Provide the [X, Y] coordinate of the cell's center where the given text is located.  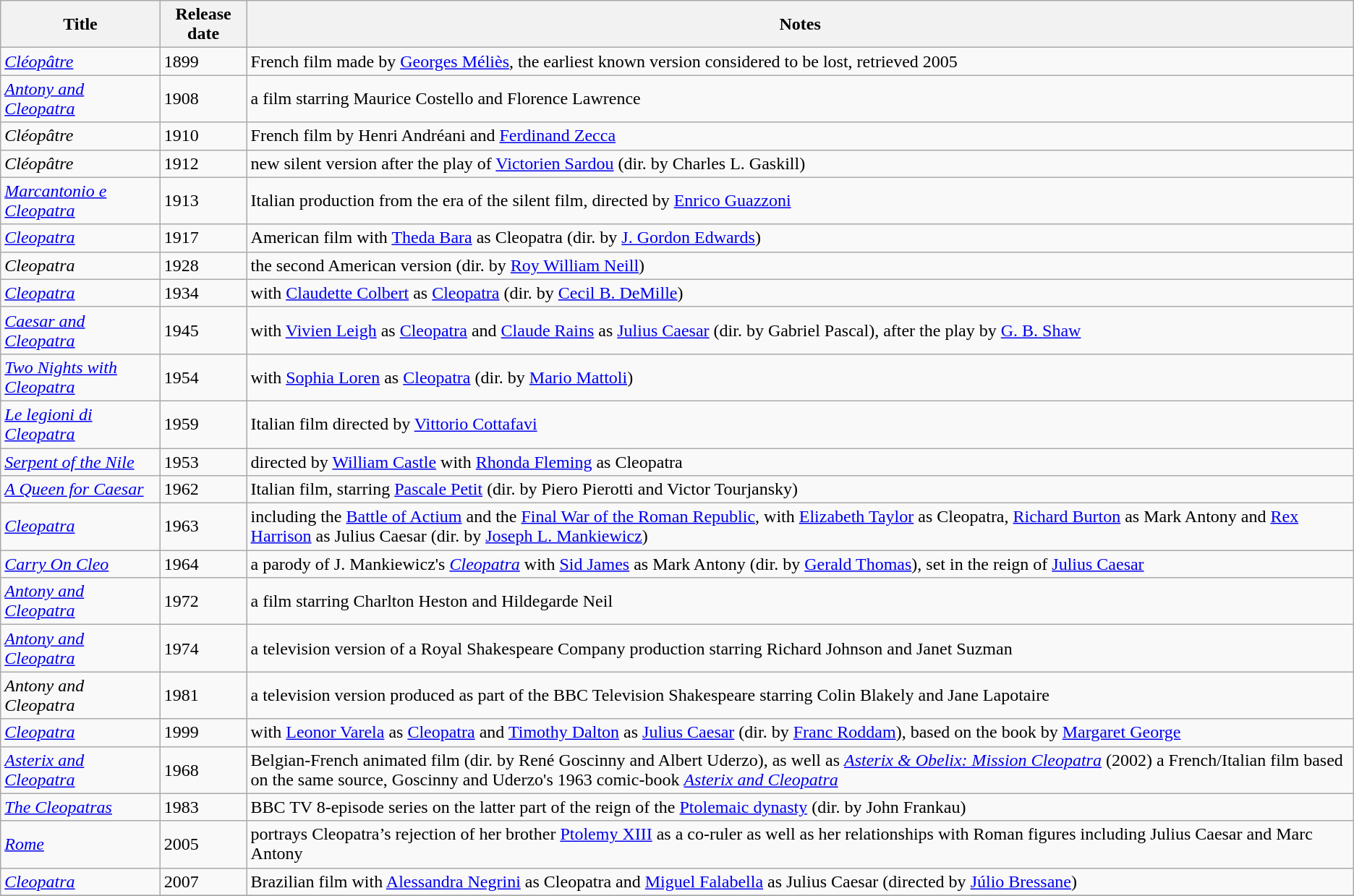
1974 [203, 648]
American film with Theda Bara as Cleopatra (dir. by J. Gordon Edwards) [800, 238]
Brazilian film with Alessandra Negrini as Cleopatra and Miguel Falabella as Julius Caesar (directed by Júlio Bressane) [800, 882]
with Claudette Colbert as Cleopatra (dir. by Cecil B. DeMille) [800, 293]
1953 [203, 462]
1964 [203, 564]
1945 [203, 330]
a film starring Maurice Costello and Florence Lawrence [800, 98]
1912 [203, 163]
Notes [800, 25]
Italian production from the era of the silent film, directed by Enrico Guazzoni [800, 201]
Carry On Cleo [80, 564]
Release date [203, 25]
2007 [203, 882]
Title [80, 25]
with Sophia Loren as Cleopatra (dir. by Mario Mattoli) [800, 377]
new silent version after the play of Victorien Sardou (dir. by Charles L. Gaskill) [800, 163]
directed by William Castle with Rhonda Fleming as Cleopatra [800, 462]
Rome [80, 845]
1908 [203, 98]
Marcantonio e Cleopatra [80, 201]
1954 [203, 377]
1983 [203, 807]
1899 [203, 61]
Serpent of the Nile [80, 462]
1962 [203, 490]
Asterix and Cleopatra [80, 769]
Italian film, starring Pascale Petit (dir. by Piero Pierotti and Victor Tourjansky) [800, 490]
a television version produced as part of the BBC Television Shakespeare starring Colin Blakely and Jane Lapotaire [800, 696]
a television version of a Royal Shakespeare Company production starring Richard Johnson and Janet Suzman [800, 648]
1934 [203, 293]
1917 [203, 238]
1963 [203, 526]
1910 [203, 136]
BBC TV 8-episode series on the latter part of the reign of the Ptolemaic dynasty (dir. by John Frankau) [800, 807]
Le legioni di Cleopatra [80, 424]
Italian film directed by Vittorio Cottafavi [800, 424]
1968 [203, 769]
a film starring Charlton Heston and Hildegarde Neil [800, 602]
with Vivien Leigh as Cleopatra and Claude Rains as Julius Caesar (dir. by Gabriel Pascal), after the play by G. B. Shaw [800, 330]
1959 [203, 424]
a parody of J. Mankiewicz's Cleopatra with Sid James as Mark Antony (dir. by Gerald Thomas), set in the reign of Julius Caesar [800, 564]
the second American version (dir. by Roy William Neill) [800, 265]
1928 [203, 265]
French film by Henri Andréani and Ferdinand Zecca [800, 136]
1972 [203, 602]
with Leonor Varela as Cleopatra and Timothy Dalton as Julius Caesar (dir. by Franc Roddam), based on the book by Margaret George [800, 733]
1913 [203, 201]
French film made by Georges Méliès, the earliest known version considered to be lost, retrieved 2005 [800, 61]
The Cleopatras [80, 807]
1999 [203, 733]
Two Nights with Cleopatra [80, 377]
1981 [203, 696]
2005 [203, 845]
Caesar and Cleopatra [80, 330]
A Queen for Caesar [80, 490]
